Scan for the cell matching the given text and deliver its [x, y] coordinate at center. 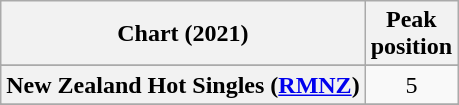
New Zealand Hot Singles (RMNZ) [183, 85]
Peakposition [411, 34]
Chart (2021) [183, 34]
5 [411, 85]
